From the cell containing the given text, extract its center point as [X, Y] coordinate. 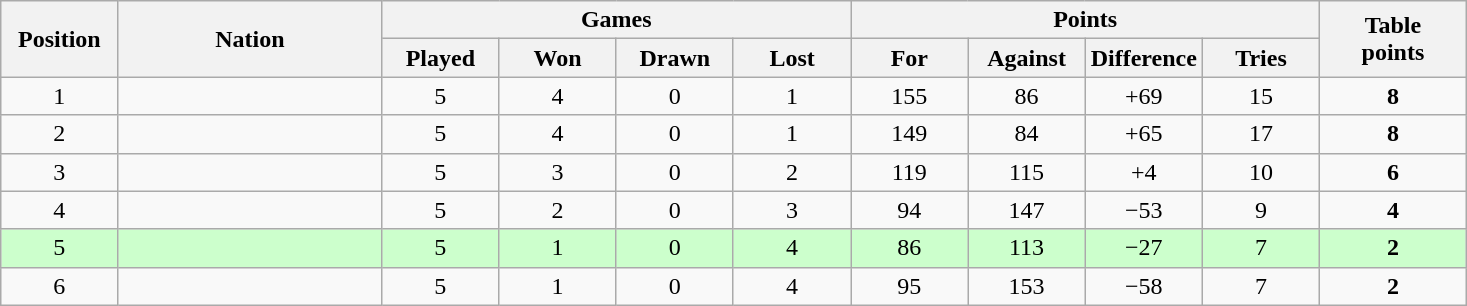
Played [440, 58]
+4 [1144, 172]
Nation [250, 39]
Position [60, 39]
84 [1026, 134]
Tablepoints [1394, 39]
9 [1260, 210]
17 [1260, 134]
−27 [1144, 248]
Lost [792, 58]
For [910, 58]
Tries [1260, 58]
+69 [1144, 96]
Won [558, 58]
Against [1026, 58]
Drawn [674, 58]
+65 [1144, 134]
Difference [1144, 58]
−53 [1144, 210]
15 [1260, 96]
Points [1086, 20]
94 [910, 210]
153 [1026, 286]
149 [910, 134]
Games [616, 20]
113 [1026, 248]
155 [910, 96]
119 [910, 172]
10 [1260, 172]
−58 [1144, 286]
147 [1026, 210]
115 [1026, 172]
95 [910, 286]
